Return [X, Y] of the center of cell containing provided text 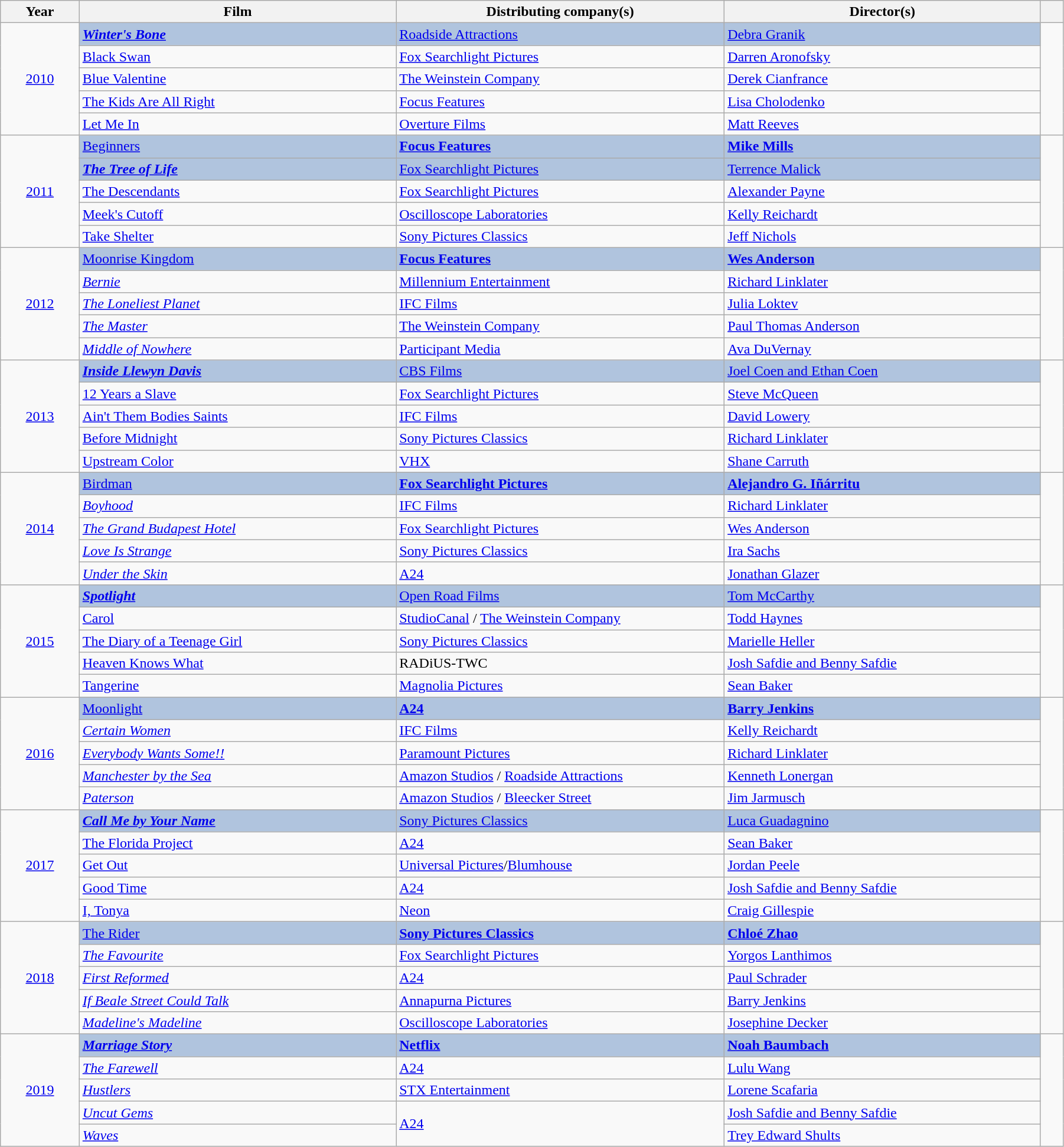
Under the Skin [237, 573]
Paul Schrader [882, 978]
Before Midnight [237, 439]
Luca Guadagnino [882, 821]
Let Me In [237, 124]
Certain Women [237, 731]
Lorene Scafaria [882, 1090]
Neon [560, 910]
Millennium Entertainment [560, 282]
Uncut Gems [237, 1113]
CBS Films [560, 371]
VHX [560, 461]
Chloé Zhao [882, 933]
Tom McCarthy [882, 596]
StudioCanal / The Weinstein Company [560, 618]
Ira Sachs [882, 551]
2013 [40, 416]
Julia Loktev [882, 304]
I, Tonya [237, 910]
Darren Aronofsky [882, 57]
Yorgos Lanthimos [882, 955]
Jonathan Glazer [882, 573]
Ain't Them Bodies Saints [237, 416]
2012 [40, 303]
Film [237, 12]
Paul Thomas Anderson [882, 326]
Debra Granik [882, 34]
Participant Media [560, 349]
Jim Jarmusch [882, 798]
2019 [40, 1090]
Moonrise Kingdom [237, 259]
Terrence Malick [882, 169]
Amazon Studios / Roadside Attractions [560, 776]
Alejandro G. Iñárritu [882, 483]
Birdman [237, 483]
David Lowery [882, 416]
Joel Coen and Ethan Coen [882, 371]
Winter's Bone [237, 34]
The Favourite [237, 955]
Universal Pictures/Blumhouse [560, 865]
Jordan Peele [882, 865]
Marielle Heller [882, 641]
If Beale Street Could Talk [237, 1001]
2017 [40, 865]
Paterson [237, 798]
Carol [237, 618]
12 Years a Slave [237, 394]
Todd Haynes [882, 618]
Overture Films [560, 124]
2018 [40, 978]
Waves [237, 1135]
Year [40, 12]
Love Is Strange [237, 551]
Moonlight [237, 708]
The Diary of a Teenage Girl [237, 641]
Open Road Films [560, 596]
Trey Edward Shults [882, 1135]
Madeline's Madeline [237, 1023]
Beginners [237, 146]
Black Swan [237, 57]
The Kids Are All Right [237, 102]
RADiUS-TWC [560, 664]
Bernie [237, 282]
First Reformed [237, 978]
Alexander Payne [882, 191]
The Grand Budapest Hotel [237, 528]
Good Time [237, 888]
Call Me by Your Name [237, 821]
Shane Carruth [882, 461]
The Rider [237, 933]
Manchester by the Sea [237, 776]
Annapurna Pictures [560, 1001]
Take Shelter [237, 236]
Spotlight [237, 596]
Craig Gillespie [882, 910]
Jeff Nichols [882, 236]
Kenneth Lonergan [882, 776]
Meek's Cutoff [237, 214]
Noah Baumbach [882, 1045]
Josephine Decker [882, 1023]
Hustlers [237, 1090]
Derek Cianfrance [882, 79]
The Farewell [237, 1068]
Paramount Pictures [560, 753]
Netflix [560, 1045]
Marriage Story [237, 1045]
Matt Reeves [882, 124]
2016 [40, 753]
Get Out [237, 865]
The Loneliest Planet [237, 304]
Inside Llewyn Davis [237, 371]
The Florida Project [237, 843]
The Descendants [237, 191]
Tangerine [237, 686]
2015 [40, 641]
Lulu Wang [882, 1068]
2014 [40, 528]
Magnolia Pictures [560, 686]
Director(s) [882, 12]
2011 [40, 191]
Middle of Nowhere [237, 349]
Blue Valentine [237, 79]
Ava DuVernay [882, 349]
Roadside Attractions [560, 34]
Heaven Knows What [237, 664]
Steve McQueen [882, 394]
The Master [237, 326]
The Tree of Life [237, 169]
Everybody Wants Some!! [237, 753]
STX Entertainment [560, 1090]
Amazon Studios / Bleecker Street [560, 798]
Mike Mills [882, 146]
Boyhood [237, 506]
Upstream Color [237, 461]
Lisa Cholodenko [882, 102]
2010 [40, 79]
Distributing company(s) [560, 12]
